Extract the [x, y] coordinate from the center of the cell holding the provided text.  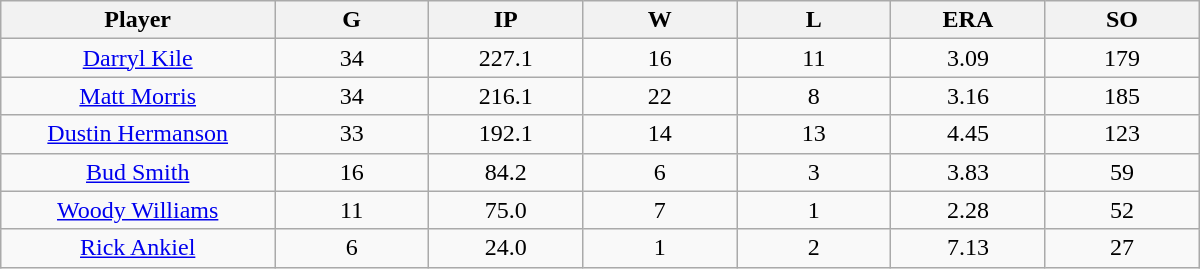
7.13 [968, 248]
L [814, 20]
75.0 [506, 210]
W [660, 20]
SO [1122, 20]
2 [814, 248]
216.1 [506, 96]
27 [1122, 248]
59 [1122, 172]
192.1 [506, 134]
Darryl Kile [138, 58]
G [352, 20]
IP [506, 20]
ERA [968, 20]
4.45 [968, 134]
2.28 [968, 210]
3.16 [968, 96]
22 [660, 96]
13 [814, 134]
33 [352, 134]
Bud Smith [138, 172]
Rick Ankiel [138, 248]
7 [660, 210]
123 [1122, 134]
24.0 [506, 248]
3 [814, 172]
179 [1122, 58]
185 [1122, 96]
Matt Morris [138, 96]
Player [138, 20]
227.1 [506, 58]
3.09 [968, 58]
Dustin Hermanson [138, 134]
3.83 [968, 172]
8 [814, 96]
Woody Williams [138, 210]
14 [660, 134]
52 [1122, 210]
84.2 [506, 172]
